From the cell containing the given text, extract its center point as [X, Y] coordinate. 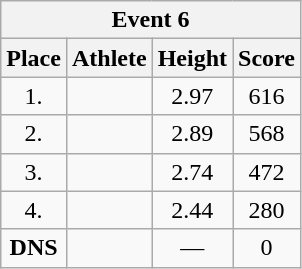
616 [267, 96]
2.89 [192, 134]
— [192, 248]
DNS [34, 248]
4. [34, 210]
568 [267, 134]
3. [34, 172]
280 [267, 210]
0 [267, 248]
472 [267, 172]
1. [34, 96]
2.44 [192, 210]
2.74 [192, 172]
Athlete [109, 58]
2. [34, 134]
2.97 [192, 96]
Height [192, 58]
Event 6 [151, 20]
Score [267, 58]
Place [34, 58]
